Capture the cell that displays the provided text and extract its [X, Y] central coordinate. 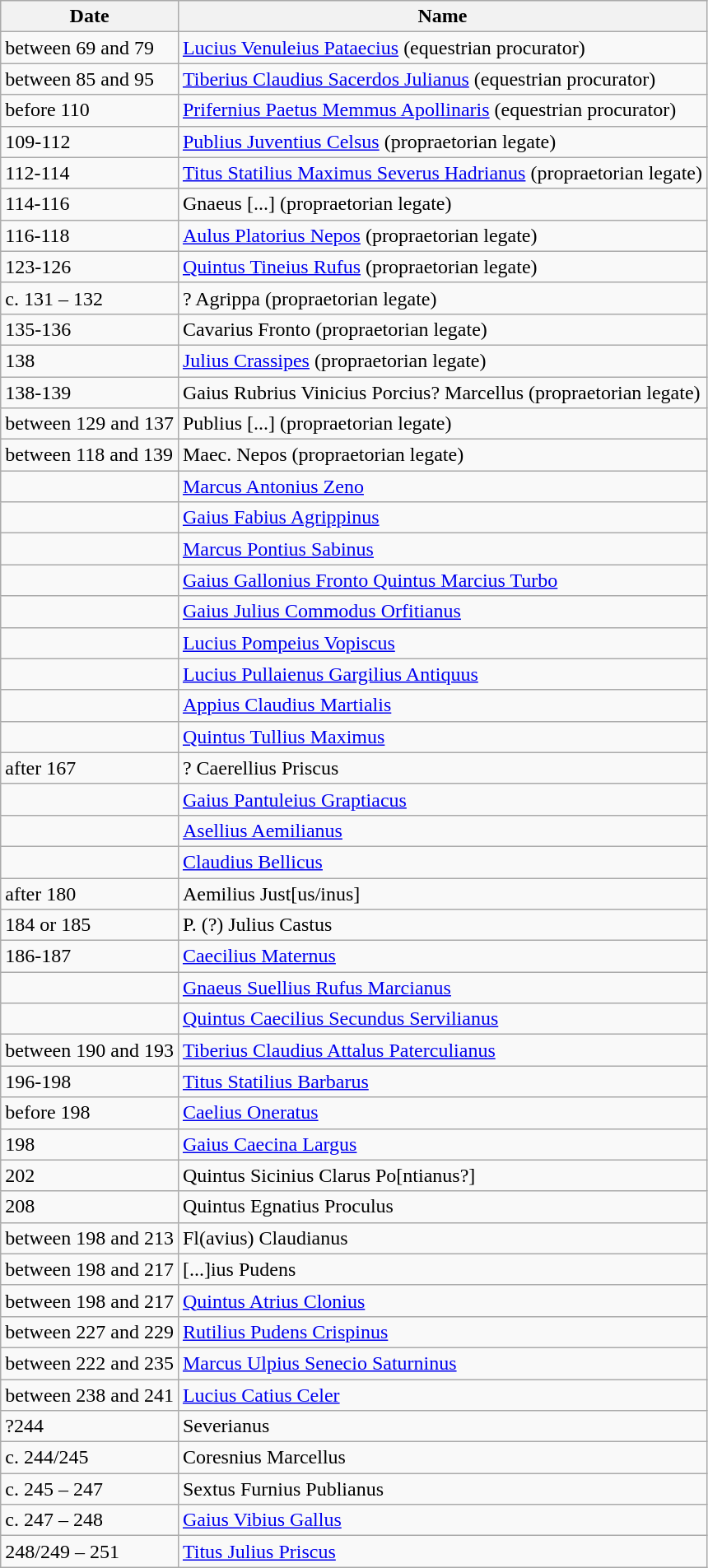
?244 [90, 1426]
Titus Statilius Barbarus [442, 1082]
Quintus Caecilius Secundus Servilianus [442, 1019]
Titus Statilius Maximus Severus Hadrianus (propraetorian legate) [442, 173]
Quintus Tullius Maximus [442, 737]
P. (?) Julius Castus [442, 925]
Maec. Nepos (propraetorian legate) [442, 455]
Marcus Pontius Sabinus [442, 549]
198 [90, 1144]
116-118 [90, 235]
c. 131 – 132 [90, 298]
202 [90, 1175]
between 190 and 193 [90, 1050]
Caecilius Maternus [442, 956]
c. 245 – 247 [90, 1489]
Appius Claudius Martialis [442, 705]
before 110 [90, 110]
123-126 [90, 267]
Severianus [442, 1426]
Lucius Venuleius Pataecius (equestrian procurator) [442, 48]
Claudius Bellicus [442, 862]
between 222 and 235 [90, 1363]
after 167 [90, 768]
before 198 [90, 1113]
Tiberius Claudius Sacerdos Julianus (equestrian procurator) [442, 79]
c. 247 – 248 [90, 1520]
Julius Crassipes (propraetorian legate) [442, 361]
Quintus Sicinius Clarus Po[ntianus?] [442, 1175]
135-136 [90, 329]
Lucius Pompeius Vopiscus [442, 643]
Publius [...] (propraetorian legate) [442, 424]
c. 244/245 [90, 1458]
between 129 and 137 [90, 424]
Fl(avius) Claudianus [442, 1238]
Gaius Rubrius Vinicius Porcius? Marcellus (propraetorian legate) [442, 393]
Quintus Egnatius Proculus [442, 1207]
138-139 [90, 393]
between 118 and 139 [90, 455]
Gaius Pantuleius Graptiacus [442, 799]
Gaius Julius Commodus Orfitianus [442, 612]
Aemilius Just[us/inus] [442, 893]
196-198 [90, 1082]
184 or 185 [90, 925]
Gaius Caecina Largus [442, 1144]
Gaius Fabius Agrippinus [442, 518]
between 227 and 229 [90, 1332]
Gaius Vibius Gallus [442, 1520]
between 85 and 95 [90, 79]
[...]ius Pudens [442, 1269]
Lucius Catius Celer [442, 1395]
Caelius Oneratus [442, 1113]
Date [90, 16]
Marcus Ulpius Senecio Saturninus [442, 1363]
Gaius Gallonius Fronto Quintus Marcius Turbo [442, 580]
Quintus Tineius Rufus (propraetorian legate) [442, 267]
between 198 and 213 [90, 1238]
109-112 [90, 142]
Tiberius Claudius Attalus Paterculianus [442, 1050]
Name [442, 16]
Quintus Atrius Clonius [442, 1300]
138 [90, 361]
114-116 [90, 204]
between 69 and 79 [90, 48]
Sextus Furnius Publianus [442, 1489]
Rutilius Pudens Crispinus [442, 1332]
208 [90, 1207]
Cavarius Fronto (propraetorian legate) [442, 329]
Gnaeus [...] (propraetorian legate) [442, 204]
Aulus Platorius Nepos (propraetorian legate) [442, 235]
Lucius Pullaienus Gargilius Antiquus [442, 674]
Gnaeus Suellius Rufus Marcianus [442, 988]
112-114 [90, 173]
between 238 and 241 [90, 1395]
? Caerellius Priscus [442, 768]
Publius Juventius Celsus (propraetorian legate) [442, 142]
after 180 [90, 893]
Marcus Antonius Zeno [442, 486]
186-187 [90, 956]
248/249 – 251 [90, 1552]
Coresnius Marcellus [442, 1458]
? Agrippa (propraetorian legate) [442, 298]
Titus Julius Priscus [442, 1552]
Prifernius Paetus Memmus Apollinaris (equestrian procurator) [442, 110]
Asellius Aemilianus [442, 831]
